Extract the (x, y) coordinate from the center of the cell holding the provided text.  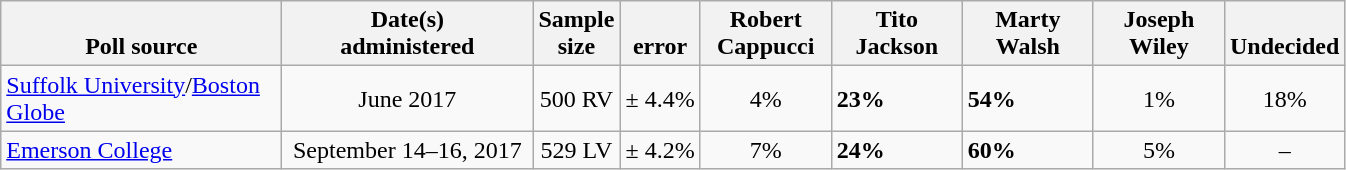
JosephWiley (1158, 34)
– (1284, 150)
Poll source (142, 34)
7% (766, 150)
5% (1158, 150)
60% (1028, 150)
TitoJackson (896, 34)
RobertCappucci (766, 34)
Emerson College (142, 150)
± 4.2% (660, 150)
529 LV (576, 150)
Date(s)administered (408, 34)
Undecided (1284, 34)
18% (1284, 98)
Samplesize (576, 34)
1% (1158, 98)
54% (1028, 98)
error (660, 34)
June 2017 (408, 98)
4% (766, 98)
± 4.4% (660, 98)
MartyWalsh (1028, 34)
23% (896, 98)
500 RV (576, 98)
Suffolk University/Boston Globe (142, 98)
September 14–16, 2017 (408, 150)
24% (896, 150)
